Determine the [X, Y] coordinate at the center of the cell enclosing the given text.  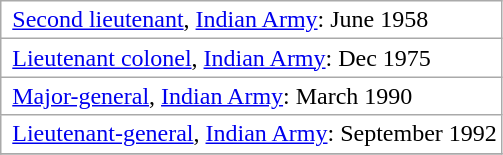
Major-general, Indian Army: March 1990 [252, 96]
Lieutenant-general, Indian Army: September 1992 [252, 134]
Lieutenant colonel, Indian Army: Dec 1975 [252, 58]
Second lieutenant, Indian Army: June 1958 [252, 20]
